Detect which cell encompasses the target text, then output its (x, y) center coordinate. 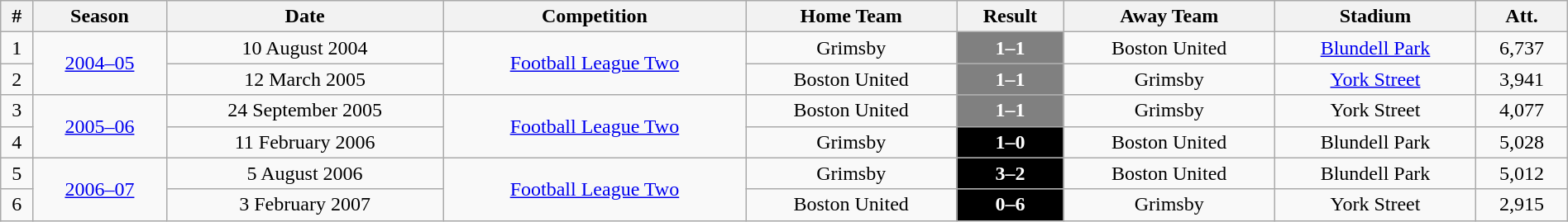
Date (304, 17)
0–6 (1011, 205)
3–2 (1011, 173)
2 (17, 79)
11 February 2006 (304, 142)
2004–05 (99, 64)
2,915 (1522, 205)
1 (17, 48)
5 (17, 173)
3,941 (1522, 79)
6,737 (1522, 48)
4,077 (1522, 111)
Competition (595, 17)
6 (17, 205)
4 (17, 142)
2005–06 (99, 126)
Season (99, 17)
1–0 (1011, 142)
12 March 2005 (304, 79)
10 August 2004 (304, 48)
Result (1011, 17)
5,012 (1522, 173)
Stadium (1375, 17)
Home Team (852, 17)
Att. (1522, 17)
24 September 2005 (304, 111)
2006–07 (99, 189)
Away Team (1169, 17)
# (17, 17)
3 (17, 111)
5 August 2006 (304, 173)
3 February 2007 (304, 205)
5,028 (1522, 142)
